Detect which cell encompasses the target text, then output its [X, Y] center coordinate. 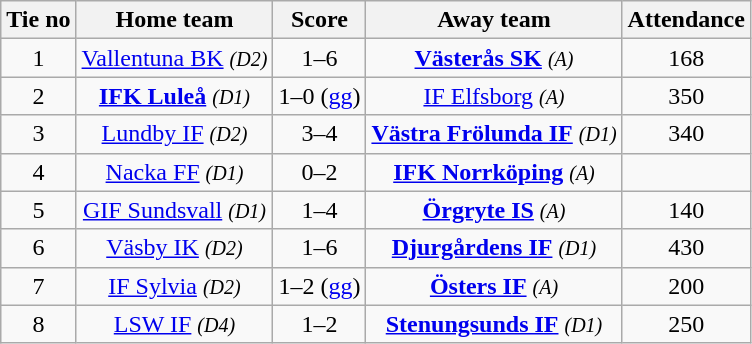
1 [38, 58]
Västra Frölunda IF (D1) [494, 134]
LSW IF (D4) [174, 324]
Örgryte IS (A) [494, 210]
Djurgårdens IF (D1) [494, 248]
1–2 (gg) [320, 286]
Attendance [686, 20]
IFK Luleå (D1) [174, 96]
Stenungsunds IF (D1) [494, 324]
Away team [494, 20]
Östers IF (A) [494, 286]
1–4 [320, 210]
Nacka FF (D1) [174, 172]
168 [686, 58]
4 [38, 172]
5 [38, 210]
0–2 [320, 172]
3 [38, 134]
8 [38, 324]
430 [686, 248]
2 [38, 96]
Lundby IF (D2) [174, 134]
7 [38, 286]
350 [686, 96]
Score [320, 20]
Väsby IK (D2) [174, 248]
1–2 [320, 324]
200 [686, 286]
6 [38, 248]
IF Elfsborg (A) [494, 96]
IF Sylvia (D2) [174, 286]
Home team [174, 20]
IFK Norrköping (A) [494, 172]
340 [686, 134]
140 [686, 210]
GIF Sundsvall (D1) [174, 210]
Vallentuna BK (D2) [174, 58]
250 [686, 324]
3–4 [320, 134]
1–0 (gg) [320, 96]
Västerås SK (A) [494, 58]
Tie no [38, 20]
